Output the (x, y) coordinate of the center of the cell containing the given text.  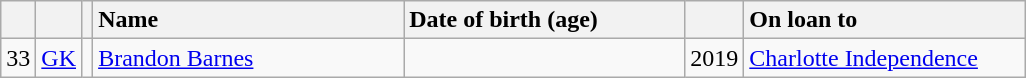
On loan to (884, 20)
Name (248, 20)
33 (18, 58)
2019 (714, 58)
Charlotte Independence (884, 58)
GK (59, 58)
Brandon Barnes (248, 58)
Date of birth (age) (544, 20)
